Capture the cell that displays the provided text and extract its [x, y] central coordinate. 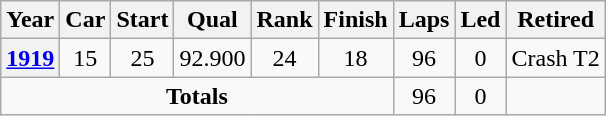
Led [480, 20]
1919 [30, 58]
Retired [556, 20]
18 [356, 58]
Crash T2 [556, 58]
Totals [197, 96]
Rank [284, 20]
92.900 [212, 58]
Start [142, 20]
24 [284, 58]
Car [86, 20]
25 [142, 58]
15 [86, 58]
Qual [212, 20]
Year [30, 20]
Finish [356, 20]
Laps [424, 20]
